Find where the given text appears and provide that cell's center as (X, Y) coordinate. 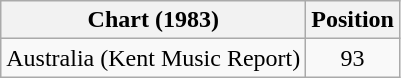
Chart (1983) (154, 20)
Australia (Kent Music Report) (154, 58)
93 (353, 58)
Position (353, 20)
